Identify which cell holds the provided text, then report its (x, y) central coordinate. 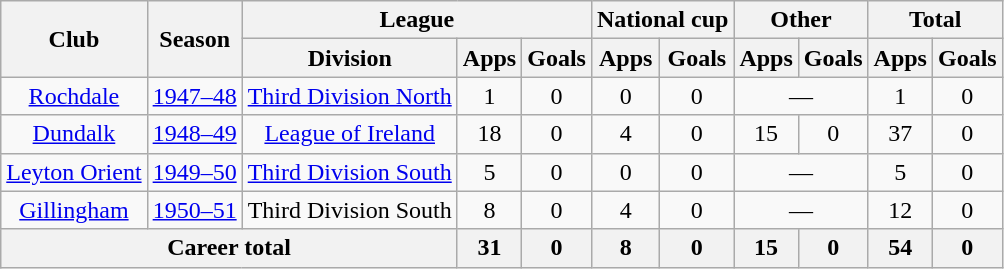
1949–50 (194, 172)
Third Division North (350, 96)
Gillingham (74, 210)
37 (900, 134)
Division (350, 58)
1947–48 (194, 96)
Leyton Orient (74, 172)
Other (801, 20)
League (416, 20)
National cup (662, 20)
Season (194, 39)
12 (900, 210)
Club (74, 39)
Career total (230, 248)
Rochdale (74, 96)
League of Ireland (350, 134)
Total (935, 20)
1948–49 (194, 134)
54 (900, 248)
18 (489, 134)
1950–51 (194, 210)
Dundalk (74, 134)
31 (489, 248)
